Pinpoint the cell where the given text exists, returning its (x, y) midpoint coordinate. 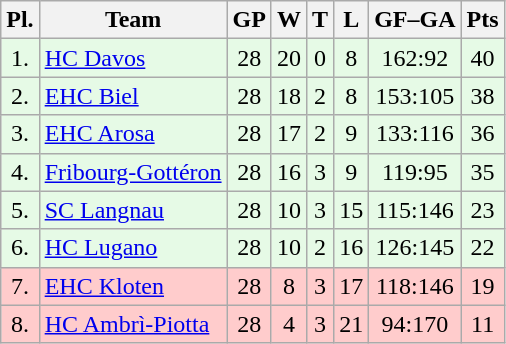
GF–GA (415, 20)
115:146 (415, 210)
20 (288, 58)
162:92 (415, 58)
8. (20, 324)
4 (288, 324)
EHC Biel (133, 96)
T (320, 20)
21 (352, 324)
18 (288, 96)
Fribourg-Gottéron (133, 172)
L (352, 20)
15 (352, 210)
EHC Arosa (133, 134)
19 (482, 286)
Pts (482, 20)
4. (20, 172)
W (288, 20)
40 (482, 58)
22 (482, 248)
23 (482, 210)
HC Lugano (133, 248)
2. (20, 96)
Pl. (20, 20)
11 (482, 324)
133:116 (415, 134)
36 (482, 134)
HC Davos (133, 58)
94:170 (415, 324)
35 (482, 172)
38 (482, 96)
153:105 (415, 96)
3. (20, 134)
1. (20, 58)
EHC Kloten (133, 286)
126:145 (415, 248)
119:95 (415, 172)
7. (20, 286)
5. (20, 210)
Team (133, 20)
HC Ambrì-Piotta (133, 324)
GP (249, 20)
0 (320, 58)
118:146 (415, 286)
SC Langnau (133, 210)
6. (20, 248)
